Detect which cell encompasses the target text, then output its [x, y] center coordinate. 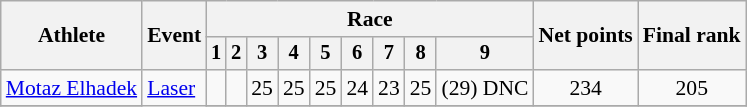
(29) DNC [484, 88]
Laser [174, 88]
205 [692, 88]
4 [294, 54]
6 [357, 54]
Event [174, 36]
Final rank [692, 36]
3 [262, 54]
5 [326, 54]
24 [357, 88]
9 [484, 54]
23 [389, 88]
1 [216, 54]
Net points [586, 36]
2 [236, 54]
Athlete [72, 36]
Motaz Elhadek [72, 88]
8 [421, 54]
7 [389, 54]
234 [586, 88]
Race [370, 19]
